Scan for the cell matching the given text and deliver its (X, Y) coordinate at center. 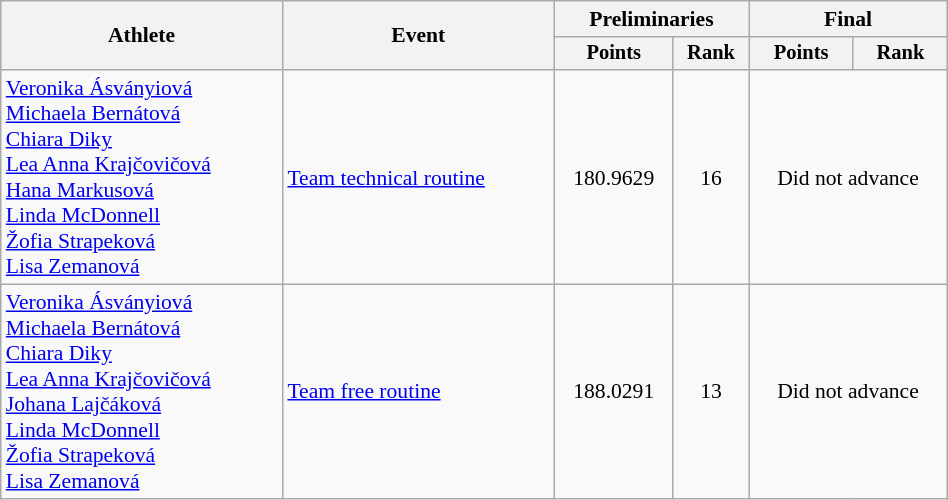
Final (848, 19)
Event (418, 36)
Athlete (142, 36)
Veronika Ásványiová Michaela BernátováChiara Diky Lea Anna Krajčovičová Johana Lajčáková Linda McDonnell Žofia Strapeková Lisa Zemanová (142, 392)
16 (710, 177)
188.0291 (614, 392)
Preliminaries (652, 19)
180.9629 (614, 177)
Team technical routine (418, 177)
Team free routine (418, 392)
Veronika Ásványiová Michaela BernátováChiara Diky Lea Anna Krajčovičová Hana Markusová Linda McDonnell Žofia Strapeková Lisa Zemanová (142, 177)
13 (710, 392)
